Find where the given text appears and provide that cell's center as [x, y] coordinate. 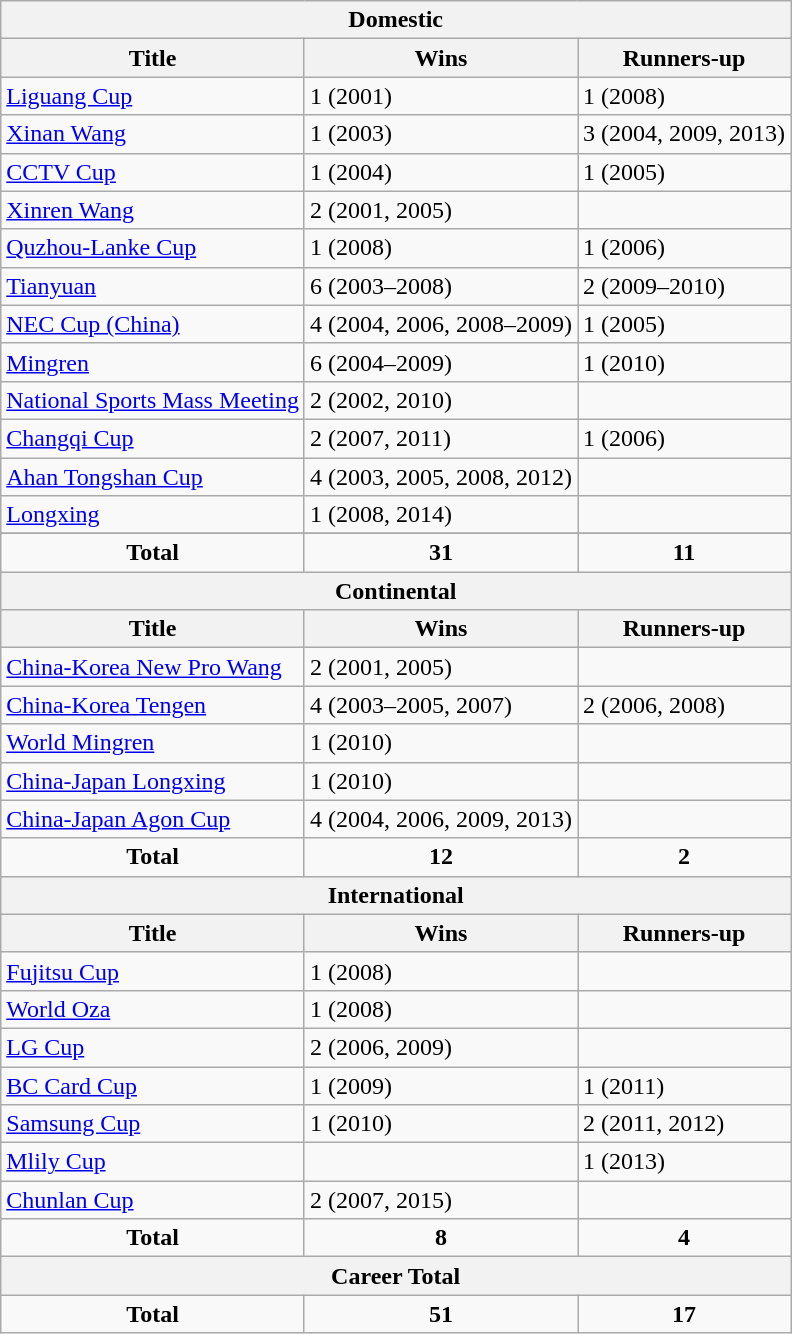
2 [684, 857]
National Sports Mass Meeting [153, 400]
Liguang Cup [153, 96]
International [396, 895]
4 [684, 1238]
1 (2011) [684, 1085]
China-Japan Agon Cup [153, 819]
4 (2003–2005, 2007) [440, 705]
4 (2004, 2006, 2009, 2013) [440, 819]
Changqi Cup [153, 438]
Ahan Tongshan Cup [153, 477]
12 [440, 857]
51 [440, 1314]
Fujitsu Cup [153, 971]
Samsung Cup [153, 1124]
LG Cup [153, 1047]
17 [684, 1314]
BC Card Cup [153, 1085]
World Mingren [153, 743]
China-Korea Tengen [153, 705]
8 [440, 1238]
11 [684, 553]
China-Korea New Pro Wang [153, 667]
2 (2002, 2010) [440, 400]
China-Japan Longxing [153, 781]
1 (2003) [440, 134]
Career Total [396, 1276]
Xinan Wang [153, 134]
6 (2004–2009) [440, 362]
1 (2001) [440, 96]
2 (2006, 2009) [440, 1047]
1 (2008, 2014) [440, 515]
1 (2013) [684, 1162]
2 (2007, 2011) [440, 438]
31 [440, 553]
2 (2009–2010) [684, 286]
Chunlan Cup [153, 1200]
1 (2004) [440, 172]
1 (2009) [440, 1085]
Domestic [396, 20]
2 (2011, 2012) [684, 1124]
4 (2003, 2005, 2008, 2012) [440, 477]
CCTV Cup [153, 172]
6 (2003–2008) [440, 286]
NEC Cup (China) [153, 324]
World Oza [153, 1009]
Tianyuan [153, 286]
Mingren [153, 362]
Quzhou-Lanke Cup [153, 248]
Xinren Wang [153, 210]
2 (2006, 2008) [684, 705]
Longxing [153, 515]
Continental [396, 591]
Mlily Cup [153, 1162]
2 (2007, 2015) [440, 1200]
4 (2004, 2006, 2008–2009) [440, 324]
3 (2004, 2009, 2013) [684, 134]
